Locate the cell with the specified text and output its (x, y) center coordinate. 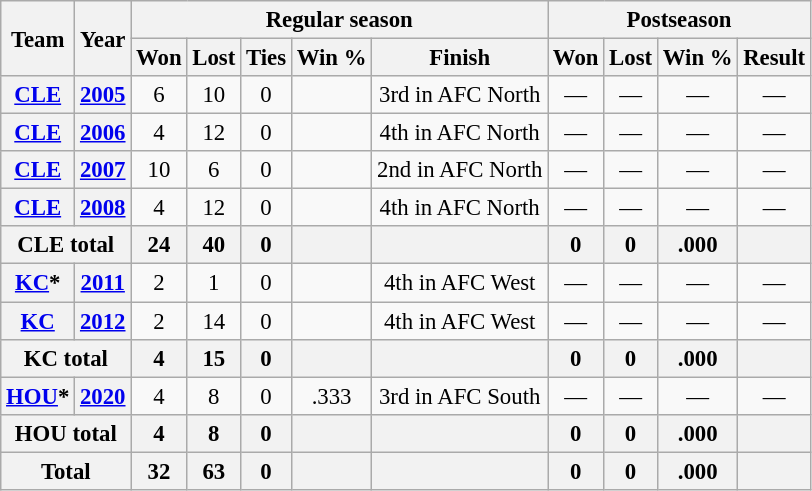
2012 (103, 321)
3rd in AFC South (460, 396)
.333 (331, 396)
14 (214, 321)
2008 (103, 208)
2007 (103, 170)
Ties (266, 58)
Finish (460, 58)
Postseason (680, 20)
2020 (103, 396)
1 (214, 283)
3rd in AFC North (460, 95)
HOU* (38, 396)
24 (159, 245)
Regular season (340, 20)
Result (774, 58)
2011 (103, 283)
63 (214, 471)
Total (66, 471)
2005 (103, 95)
2nd in AFC North (460, 170)
15 (214, 358)
Year (103, 38)
KC total (66, 358)
40 (214, 245)
2006 (103, 133)
KC* (38, 283)
32 (159, 471)
Team (38, 38)
KC (38, 321)
HOU total (66, 433)
CLE total (66, 245)
